Capture the cell that displays the provided text and extract its [x, y] central coordinate. 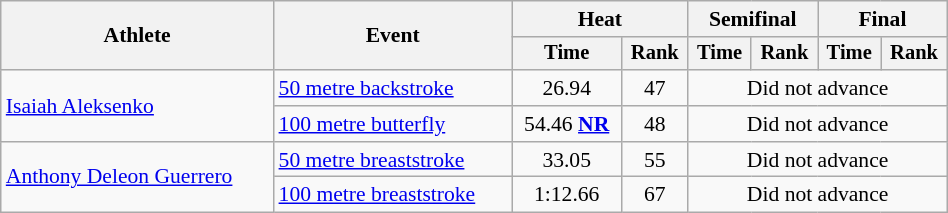
55 [655, 160]
Final [883, 19]
67 [655, 195]
54.46 NR [567, 124]
50 metre backstroke [393, 88]
100 metre butterfly [393, 124]
Isaiah Aleksenko [138, 106]
100 metre breaststroke [393, 195]
Semifinal [753, 19]
33.05 [567, 160]
48 [655, 124]
1:12.66 [567, 195]
Anthony Deleon Guerrero [138, 178]
Athlete [138, 36]
Event [393, 36]
50 metre breaststroke [393, 160]
26.94 [567, 88]
Heat [600, 19]
47 [655, 88]
